Locate the cell with the specified text and output its [x, y] center coordinate. 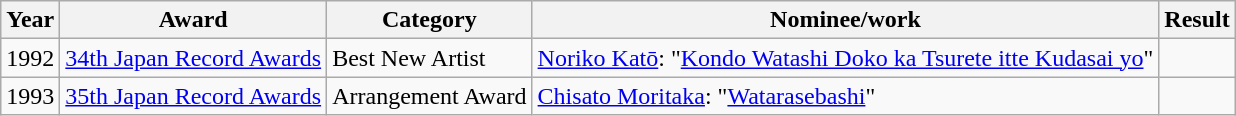
34th Japan Record Awards [194, 58]
Arrangement Award [430, 96]
Nominee/work [846, 20]
Category [430, 20]
Chisato Moritaka: "Watarasebashi" [846, 96]
35th Japan Record Awards [194, 96]
1993 [30, 96]
1992 [30, 58]
Award [194, 20]
Result [1197, 20]
Noriko Katō: "Kondo Watashi Doko ka Tsurete itte Kudasai yo" [846, 58]
Best New Artist [430, 58]
Year [30, 20]
